Capture the cell that displays the provided text and extract its (X, Y) central coordinate. 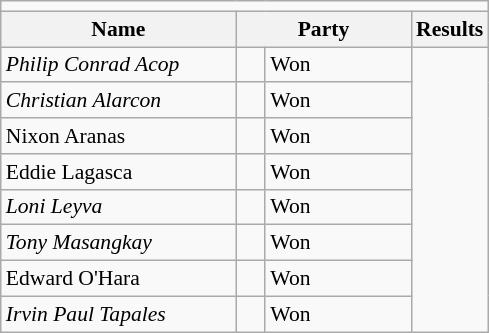
Philip Conrad Acop (118, 65)
Irvin Paul Tapales (118, 314)
Tony Masangkay (118, 243)
Party (324, 29)
Results (450, 29)
Loni Leyva (118, 207)
Edward O'Hara (118, 279)
Eddie Lagasca (118, 172)
Nixon Aranas (118, 136)
Name (118, 29)
Christian Alarcon (118, 101)
